Determine the (x, y) coordinate at the center of the cell enclosing the given text.  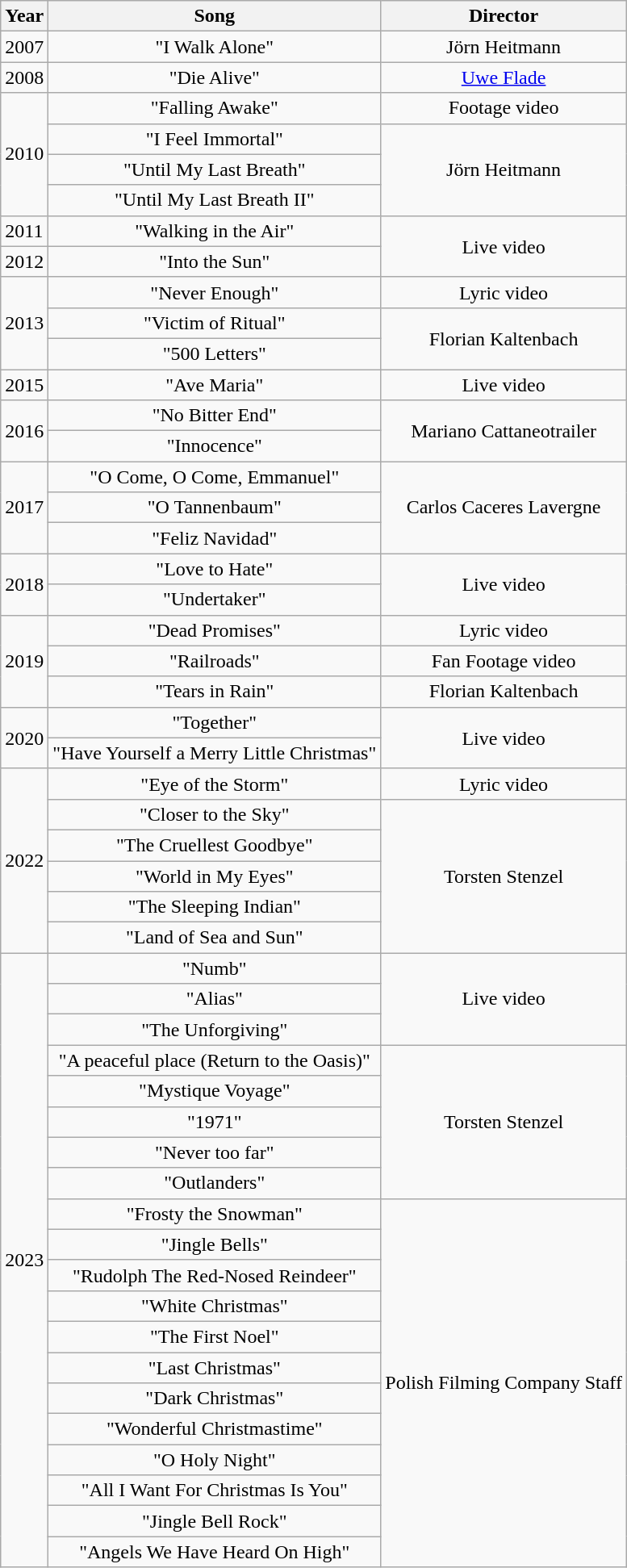
2018 (24, 584)
Mariano Cattaneotrailer (504, 431)
Footage video (504, 108)
"Angels We Have Heard On High" (215, 1552)
"World in My Eyes" (215, 876)
2023 (24, 1261)
"White Christmas" (215, 1306)
2022 (24, 860)
"Falling Awake" (215, 108)
"Alias" (215, 999)
"The Unforgiving" (215, 1030)
"Closer to the Sky" (215, 814)
"Land of Sea and Sun" (215, 938)
Polish Filming Company Staff (504, 1383)
"Jingle Bell Rock" (215, 1521)
"Into the Sun" (215, 261)
"Frosty the Snowman" (215, 1214)
"Numb" (215, 968)
"Mystique Voyage" (215, 1091)
"Rudolph The Red-Nosed Reindeer" (215, 1275)
"The Cruellest Goodbye" (215, 845)
2019 (24, 661)
2011 (24, 231)
"Eye of the Storm" (215, 784)
Fan Footage video (504, 661)
"Until My Last Breath II" (215, 200)
"Dark Christmas" (215, 1399)
"Tears in Rain" (215, 692)
"No Bitter End" (215, 416)
"Undertaker" (215, 600)
2012 (24, 261)
"1971" (215, 1122)
Year (24, 16)
"O Tannenbaum" (215, 508)
"Last Christmas" (215, 1368)
"Dead Promises" (215, 630)
"Outlanders" (215, 1183)
2008 (24, 77)
"Walking in the Air" (215, 231)
"The Sleeping Indian" (215, 907)
"Railroads" (215, 661)
"O Holy Night" (215, 1460)
"Never too far" (215, 1152)
2020 (24, 738)
"Innocence" (215, 446)
"Feliz Navidad" (215, 538)
Carlos Caceres Lavergne (504, 508)
"Together" (215, 722)
Song (215, 16)
2016 (24, 431)
2010 (24, 154)
"The First Noel" (215, 1336)
Uwe Flade (504, 77)
"All I Want For Christmas Is You" (215, 1491)
"A peaceful place (Return to the Oasis)" (215, 1060)
"Wonderful Christmastime" (215, 1429)
"Love to Hate" (215, 569)
"I Feel Immortal" (215, 139)
"Never Enough" (215, 292)
2015 (24, 385)
"Until My Last Breath" (215, 169)
"Ave Maria" (215, 385)
"O Come, O Come, Emmanuel" (215, 477)
"Have Yourself a Merry Little Christmas" (215, 753)
2017 (24, 508)
"I Walk Alone" (215, 47)
2013 (24, 323)
"Die Alive" (215, 77)
"Victim of Ritual" (215, 323)
2007 (24, 47)
Director (504, 16)
"Jingle Bells" (215, 1244)
"500 Letters" (215, 353)
